Provide the [X, Y] coordinate of the cell's center where the given text is located.  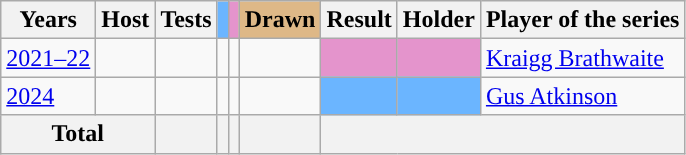
Result [359, 20]
Years [48, 20]
Player of the series [582, 20]
Tests [186, 20]
Drawn [280, 20]
Kraigg Brathwaite [582, 58]
2021–22 [48, 58]
Holder [438, 20]
Total [78, 134]
2024 [48, 96]
Gus Atkinson [582, 96]
Host [126, 20]
